Scan for the cell matching the given text and deliver its (x, y) coordinate at center. 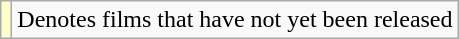
Denotes films that have not yet been released (235, 20)
